Detect which cell encompasses the target text, then output its (x, y) center coordinate. 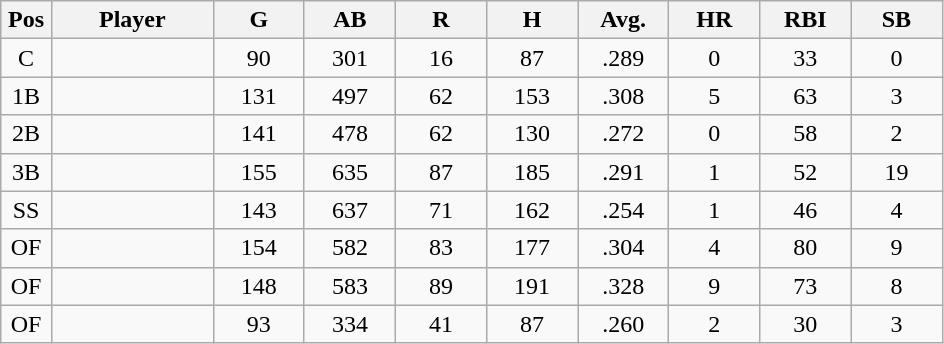
SB (896, 20)
582 (350, 248)
.308 (624, 96)
148 (258, 286)
191 (532, 286)
90 (258, 58)
46 (806, 210)
.304 (624, 248)
.272 (624, 134)
63 (806, 96)
141 (258, 134)
131 (258, 96)
3B (26, 172)
155 (258, 172)
33 (806, 58)
583 (350, 286)
301 (350, 58)
1B (26, 96)
185 (532, 172)
H (532, 20)
HR (714, 20)
.289 (624, 58)
162 (532, 210)
.254 (624, 210)
334 (350, 324)
637 (350, 210)
G (258, 20)
19 (896, 172)
C (26, 58)
635 (350, 172)
41 (440, 324)
30 (806, 324)
154 (258, 248)
16 (440, 58)
R (440, 20)
AB (350, 20)
73 (806, 286)
8 (896, 286)
RBI (806, 20)
5 (714, 96)
Player (132, 20)
.291 (624, 172)
52 (806, 172)
478 (350, 134)
497 (350, 96)
143 (258, 210)
83 (440, 248)
Avg. (624, 20)
58 (806, 134)
89 (440, 286)
71 (440, 210)
SS (26, 210)
Pos (26, 20)
130 (532, 134)
177 (532, 248)
.328 (624, 286)
.260 (624, 324)
93 (258, 324)
153 (532, 96)
2B (26, 134)
80 (806, 248)
